Locate the cell with the specified text and output its [X, Y] center coordinate. 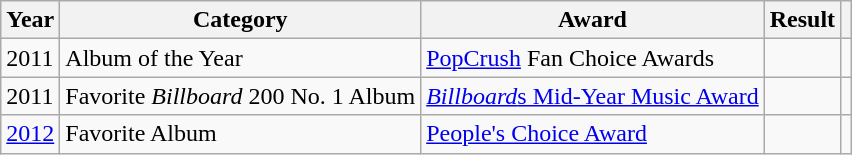
People's Choice Award [593, 134]
Album of the Year [240, 58]
Billboards Mid-Year Music Award [593, 96]
Award [593, 20]
Favorite Billboard 200 No. 1 Album [240, 96]
2012 [30, 134]
PopCrush Fan Choice Awards [593, 58]
Favorite Album [240, 134]
Category [240, 20]
Result [802, 20]
Year [30, 20]
